Pinpoint the cell where the given text exists, returning its [X, Y] midpoint coordinate. 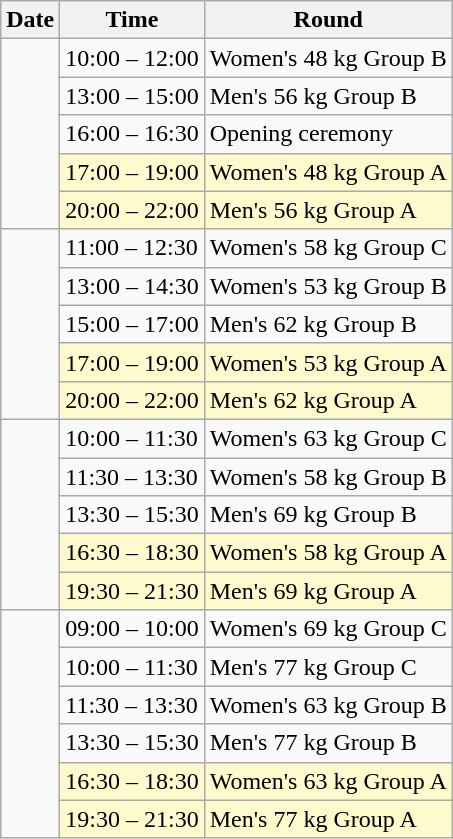
Women's 53 kg Group A [328, 362]
Women's 63 kg Group C [328, 438]
Women's 48 kg Group A [328, 172]
Men's 56 kg Group A [328, 210]
Date [30, 20]
15:00 – 17:00 [132, 324]
09:00 – 10:00 [132, 629]
10:00 – 12:00 [132, 58]
Men's 56 kg Group B [328, 96]
Women's 53 kg Group B [328, 286]
Round [328, 20]
Women's 63 kg Group A [328, 781]
Time [132, 20]
13:00 – 15:00 [132, 96]
Men's 77 kg Group C [328, 667]
13:00 – 14:30 [132, 286]
Men's 69 kg Group A [328, 591]
Men's 77 kg Group A [328, 819]
Women's 63 kg Group B [328, 705]
Men's 62 kg Group A [328, 400]
Women's 48 kg Group B [328, 58]
Men's 77 kg Group B [328, 743]
Women's 69 kg Group C [328, 629]
Women's 58 kg Group A [328, 553]
16:00 – 16:30 [132, 134]
11:00 – 12:30 [132, 248]
Men's 69 kg Group B [328, 515]
Men's 62 kg Group B [328, 324]
Opening ceremony [328, 134]
Women's 58 kg Group B [328, 477]
Women's 58 kg Group C [328, 248]
